Capture the cell that displays the provided text and extract its [x, y] central coordinate. 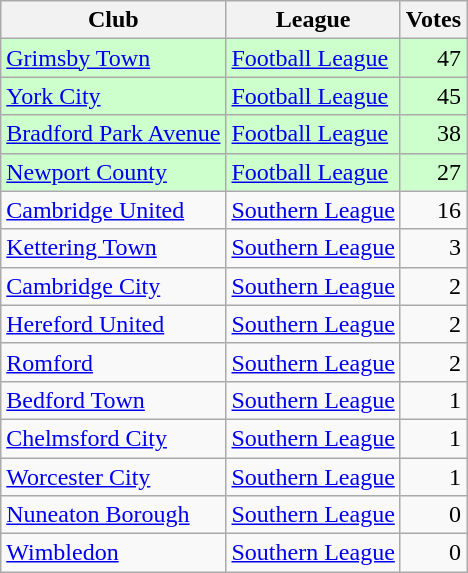
Grimsby Town [114, 58]
Votes [433, 20]
45 [433, 96]
Worcester City [114, 477]
Bradford Park Avenue [114, 134]
League [313, 20]
Bedford Town [114, 400]
16 [433, 210]
Kettering Town [114, 248]
47 [433, 58]
27 [433, 172]
3 [433, 248]
Club [114, 20]
Wimbledon [114, 553]
Hereford United [114, 324]
Cambridge United [114, 210]
38 [433, 134]
Romford [114, 362]
York City [114, 96]
Newport County [114, 172]
Chelmsford City [114, 438]
Nuneaton Borough [114, 515]
Cambridge City [114, 286]
